Locate the cell with the specified text and output its (x, y) center coordinate. 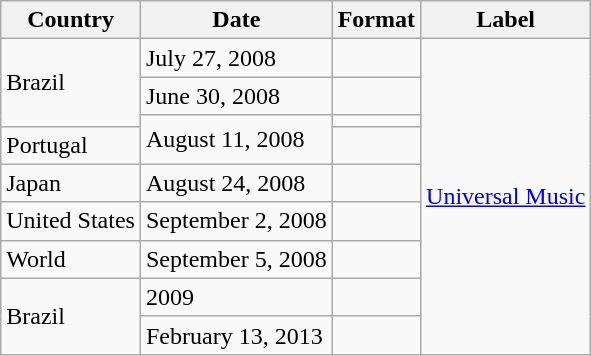
September 5, 2008 (236, 259)
Date (236, 20)
September 2, 2008 (236, 221)
August 24, 2008 (236, 183)
Universal Music (506, 197)
June 30, 2008 (236, 96)
July 27, 2008 (236, 58)
Portugal (71, 145)
Japan (71, 183)
World (71, 259)
United States (71, 221)
February 13, 2013 (236, 335)
Country (71, 20)
Label (506, 20)
August 11, 2008 (236, 140)
2009 (236, 297)
Format (376, 20)
